Identify which cell holds the provided text, then report its (x, y) central coordinate. 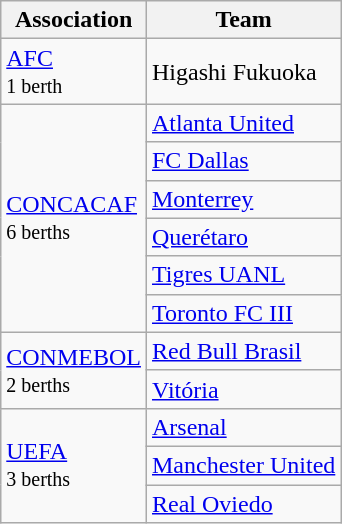
Red Bull Brasil (243, 351)
UEFA3 berths (74, 465)
FC Dallas (243, 161)
Monterrey (243, 199)
AFC1 berth (74, 72)
Vitória (243, 389)
Atlanta United (243, 123)
Toronto FC III (243, 313)
Higashi Fukuoka (243, 72)
CONCACAF6 berths (74, 218)
Real Oviedo (243, 503)
Tigres UANL (243, 275)
Team (243, 20)
CONMEBOL2 berths (74, 370)
Arsenal (243, 427)
Association (74, 20)
Querétaro (243, 237)
Manchester United (243, 465)
